Pinpoint the cell where the given text exists, returning its [x, y] midpoint coordinate. 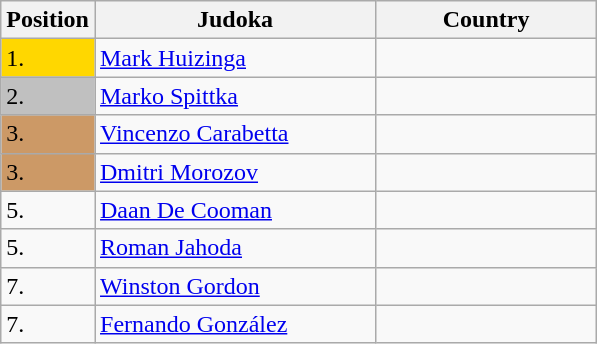
1. [48, 58]
Marko Spittka [234, 96]
Roman Jahoda [234, 248]
Country [486, 20]
Vincenzo Carabetta [234, 134]
2. [48, 96]
Winston Gordon [234, 286]
Position [48, 20]
Dmitri Morozov [234, 172]
Judoka [234, 20]
Daan De Cooman [234, 210]
Fernando González [234, 324]
Mark Huizinga [234, 58]
